Scan for the cell matching the given text and deliver its [X, Y] coordinate at center. 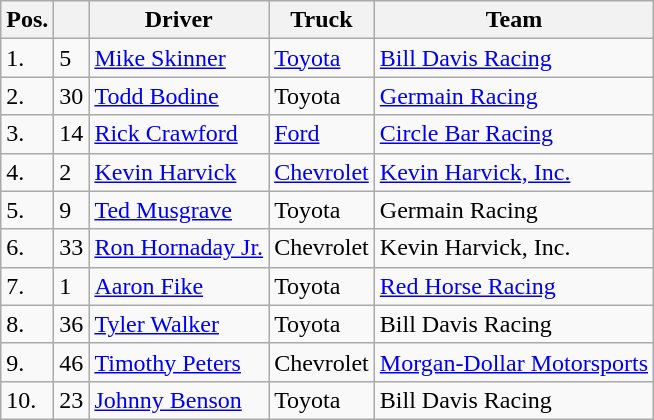
7. [28, 286]
3. [28, 134]
Rick Crawford [179, 134]
Ted Musgrave [179, 210]
Red Horse Racing [514, 286]
1 [72, 286]
5 [72, 58]
46 [72, 362]
Tyler Walker [179, 324]
9. [28, 362]
Team [514, 20]
Todd Bodine [179, 96]
Aaron Fike [179, 286]
Mike Skinner [179, 58]
36 [72, 324]
33 [72, 248]
Truck [322, 20]
Morgan-Dollar Motorsports [514, 362]
Pos. [28, 20]
10. [28, 400]
6. [28, 248]
Circle Bar Racing [514, 134]
4. [28, 172]
1. [28, 58]
Kevin Harvick [179, 172]
8. [28, 324]
2 [72, 172]
Driver [179, 20]
Johnny Benson [179, 400]
9 [72, 210]
Ford [322, 134]
Ron Hornaday Jr. [179, 248]
Timothy Peters [179, 362]
23 [72, 400]
30 [72, 96]
14 [72, 134]
5. [28, 210]
2. [28, 96]
